From the cell containing the given text, extract its center point as [X, Y] coordinate. 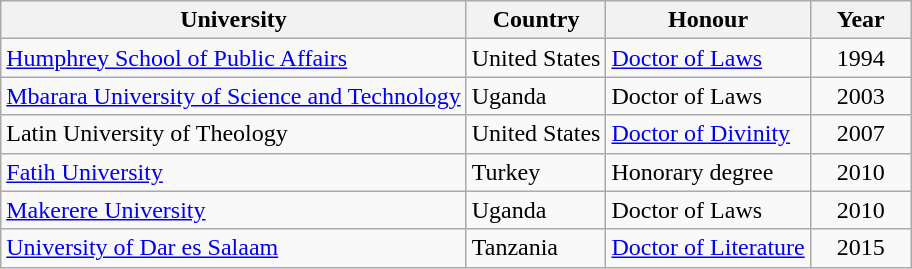
Humphrey School of Public Affairs [234, 58]
Doctor of Literature [708, 248]
Year [860, 20]
Country [536, 20]
Fatih University [234, 172]
University [234, 20]
Honour [708, 20]
Mbarara University of Science and Technology [234, 96]
Makerere University [234, 210]
2003 [860, 96]
Latin University of Theology [234, 134]
University of Dar es Salaam [234, 248]
Honorary degree [708, 172]
2015 [860, 248]
Doctor of Divinity [708, 134]
2007 [860, 134]
Turkey [536, 172]
1994 [860, 58]
Tanzania [536, 248]
